Capture the cell that displays the provided text and extract its [X, Y] central coordinate. 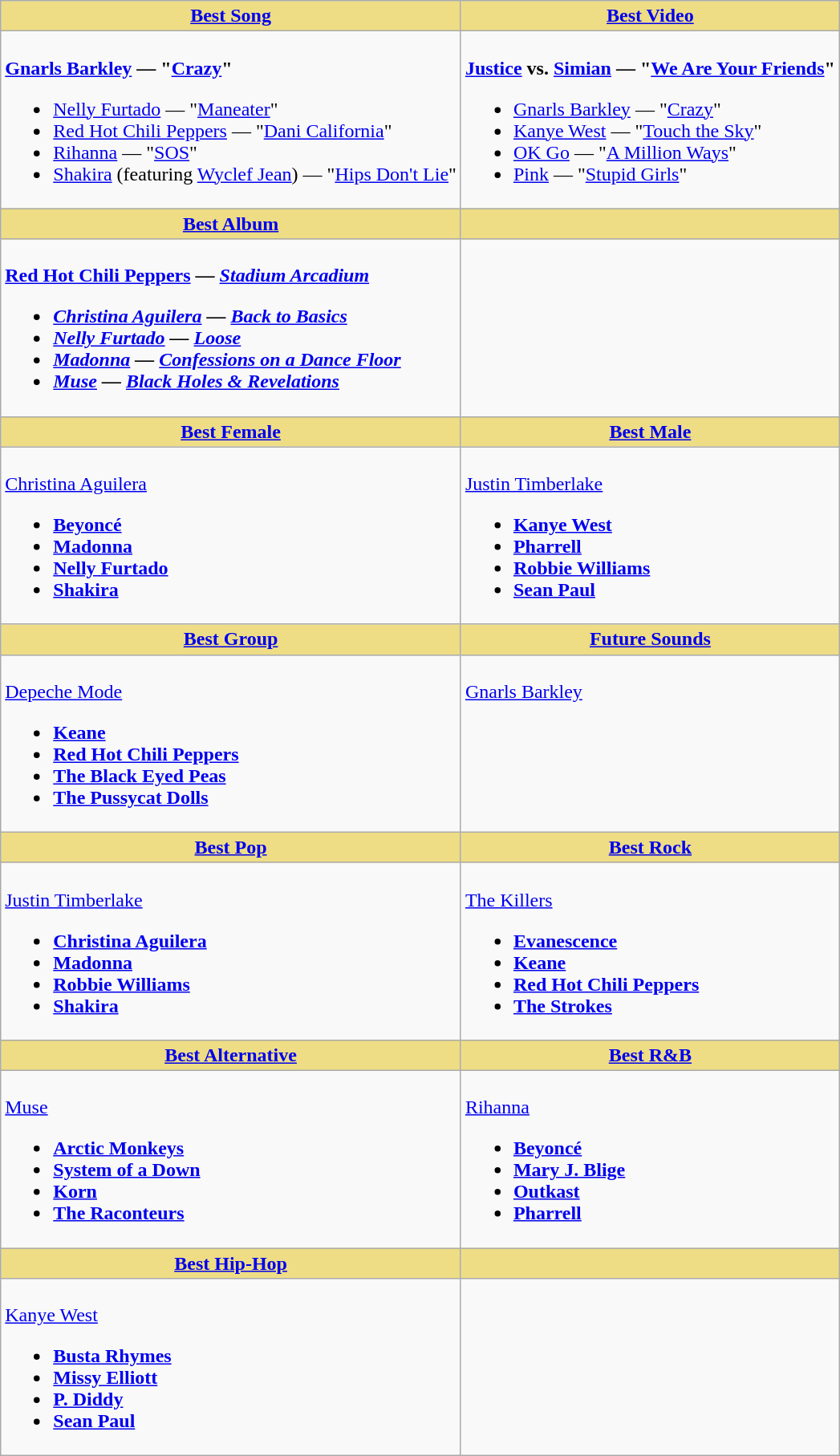
Justin TimberlakeChristina AguileraMadonnaRobbie WilliamsShakira [231, 951]
Kanye WestBusta RhymesMissy ElliottP. DiddySean Paul [231, 1367]
Best Video [650, 16]
Best Group [231, 639]
Gnarls Barkley [650, 743]
Best Pop [231, 847]
Justice vs. Simian — "We Are Your Friends"Gnarls Barkley — "Crazy"Kanye West — "Touch the Sky"OK Go — "A Million Ways"Pink — "Stupid Girls" [650, 120]
Christina AguileraBeyoncéMadonnaNelly FurtadoShakira [231, 536]
MuseArctic MonkeysSystem of a DownKornThe Raconteurs [231, 1158]
Best Hip-Hop [231, 1263]
The KillersEvanescenceKeaneRed Hot Chili PeppersThe Strokes [650, 951]
Best Rock [650, 847]
Depeche ModeKeaneRed Hot Chili PeppersThe Black Eyed PeasThe Pussycat Dolls [231, 743]
Best Album [231, 224]
Best Song [231, 16]
Justin TimberlakeKanye WestPharrellRobbie WilliamsSean Paul [650, 536]
Best Female [231, 432]
Best R&B [650, 1055]
RihannaBeyoncéMary J. BligeOutkastPharrell [650, 1158]
Future Sounds [650, 639]
Best Alternative [231, 1055]
Best Male [650, 432]
